Search for the cell housing the specified text and yield its (X, Y) center coordinate. 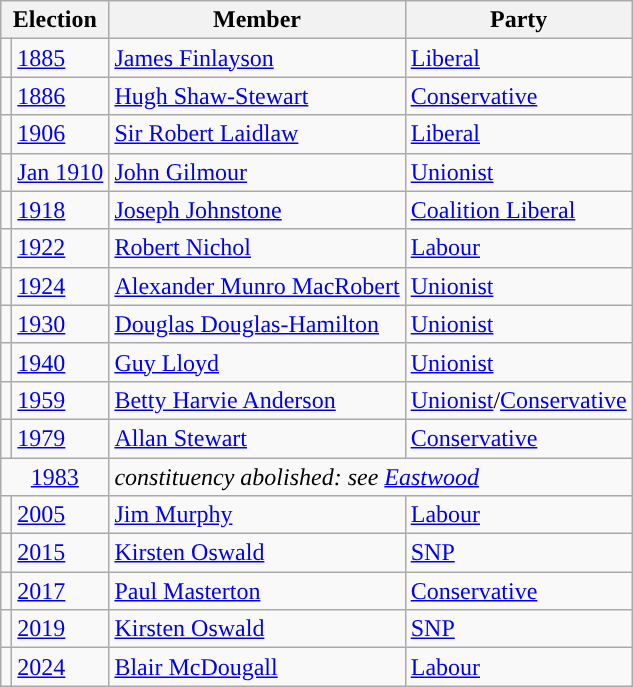
1906 (60, 134)
Robert Nichol (257, 248)
1924 (60, 286)
Blair McDougall (257, 667)
1918 (60, 210)
John Gilmour (257, 172)
Guy Lloyd (257, 362)
1983 (55, 477)
Paul Masterton (257, 591)
1959 (60, 400)
2005 (60, 515)
1930 (60, 324)
Joseph Johnstone (257, 210)
Coalition Liberal (518, 210)
2015 (60, 553)
Member (257, 20)
2019 (60, 629)
James Finlayson (257, 58)
2024 (60, 667)
Election (55, 20)
Hugh Shaw-Stewart (257, 96)
Alexander Munro MacRobert (257, 286)
1979 (60, 438)
constituency abolished: see Eastwood (370, 477)
1885 (60, 58)
Jim Murphy (257, 515)
1922 (60, 248)
Jan 1910 (60, 172)
1886 (60, 96)
Betty Harvie Anderson (257, 400)
Sir Robert Laidlaw (257, 134)
1940 (60, 362)
Allan Stewart (257, 438)
Unionist/Conservative (518, 400)
Douglas Douglas-Hamilton (257, 324)
2017 (60, 591)
Party (518, 20)
